Locate the cell with the specified text and output its [x, y] center coordinate. 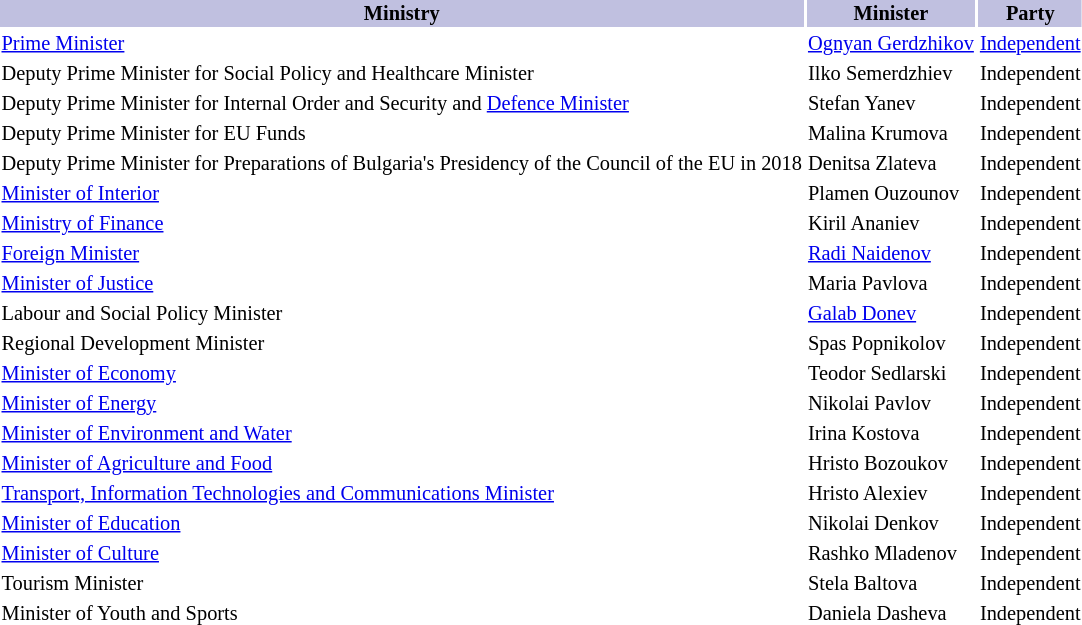
Ilko Semerdzhiev [890, 74]
Ministry of Finance [402, 224]
Teodor Sedlarski [890, 374]
Minister of Agriculture and Food [402, 464]
Ognyan Gerdzhikov [890, 44]
Stela Baltova [890, 584]
Nikolai Denkov [890, 524]
Stefan Yanev [890, 104]
Foreign Minister [402, 254]
Hristo Bozoukov [890, 464]
Deputy Prime Minister for Preparations of Bulgaria's Presidency of the Council of the EU in 2018 [402, 164]
Galab Donev [890, 314]
Plamen Ouzounov [890, 194]
Ministry [402, 14]
Tourism Minister [402, 584]
Labour and Social Policy Minister [402, 314]
Prime Minister [402, 44]
Hristo Alexiev [890, 494]
Minister of Economy [402, 374]
Minister of Justice [402, 284]
Party [1030, 14]
Minister of Environment and Water [402, 434]
Maria Pavlova [890, 284]
Transport, Information Technologies and Communications Minister [402, 494]
Deputy Prime Minister for Social Policy and Healthcare Minister [402, 74]
Spas Popnikolov [890, 344]
Minister of Energy [402, 404]
Minister [890, 14]
Irina Kostova [890, 434]
Minister of Education [402, 524]
Rashko Mladenov [890, 554]
Minister of Interior [402, 194]
Denitsa Zlateva [890, 164]
Nikolai Pavlov [890, 404]
Radi Naidenov [890, 254]
Minister of Culture [402, 554]
Deputy Prime Minister for Internal Order and Security and Defence Minister [402, 104]
Kiril Ananiev [890, 224]
Deputy Prime Minister for EU Funds [402, 134]
Malina Krumova [890, 134]
Regional Development Minister [402, 344]
